Search for the cell housing the specified text and yield its (x, y) center coordinate. 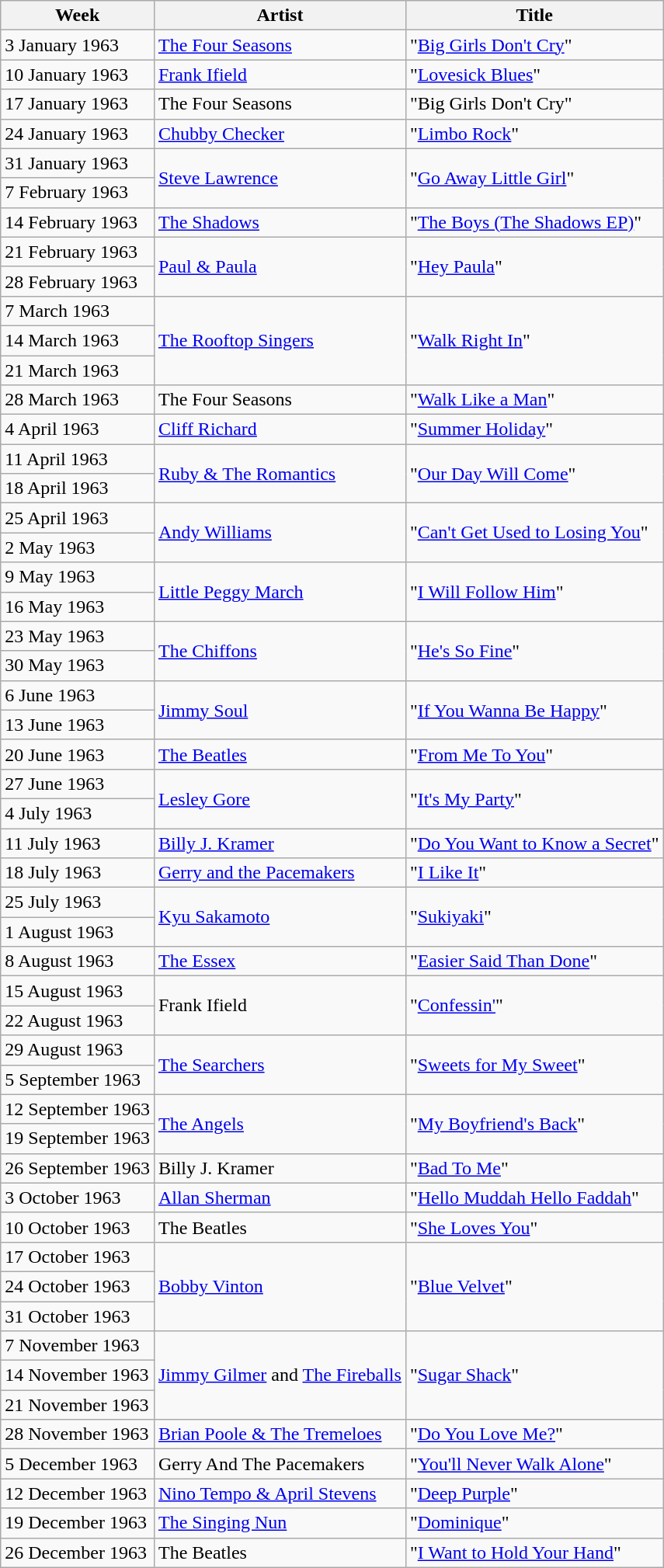
12 September 1963 (78, 1109)
"I Will Follow Him" (534, 592)
"Do You Want to Know a Secret" (534, 843)
"Blue Velvet" (534, 1286)
Chubby Checker (280, 134)
"It's My Party" (534, 798)
4 April 1963 (78, 429)
Gerry And The Pacemakers (280, 1464)
"Lovesick Blues" (534, 75)
21 November 1963 (78, 1405)
Kyu Sakamoto (280, 917)
"I Want to Hold Your Hand" (534, 1552)
"Sweets for My Sweet" (534, 1065)
The Essex (280, 961)
26 December 1963 (78, 1552)
7 February 1963 (78, 193)
23 May 1963 (78, 636)
The Singing Nun (280, 1523)
Little Peggy March (280, 592)
"Do You Love Me?" (534, 1434)
11 April 1963 (78, 459)
The Searchers (280, 1065)
28 February 1963 (78, 281)
15 August 1963 (78, 991)
Artist (280, 16)
16 May 1963 (78, 607)
10 October 1963 (78, 1227)
21 February 1963 (78, 252)
6 June 1963 (78, 695)
3 October 1963 (78, 1198)
Week (78, 16)
17 January 1963 (78, 104)
20 June 1963 (78, 754)
24 October 1963 (78, 1286)
22 August 1963 (78, 1020)
18 April 1963 (78, 488)
14 March 1963 (78, 340)
"My Boyfriend's Back" (534, 1124)
"The Boys (The Shadows EP)" (534, 222)
"Go Away Little Girl" (534, 178)
"Summer Holiday" (534, 429)
28 March 1963 (78, 400)
25 April 1963 (78, 518)
"Limbo Rock" (534, 134)
7 March 1963 (78, 311)
"Can't Get Used to Losing You" (534, 533)
The Shadows (280, 222)
3 January 1963 (78, 45)
Ruby & The Romantics (280, 474)
Bobby Vinton (280, 1286)
Steve Lawrence (280, 178)
The Rooftop Singers (280, 340)
9 May 1963 (78, 577)
12 December 1963 (78, 1493)
28 November 1963 (78, 1434)
"Sukiyaki" (534, 917)
"You'll Never Walk Alone" (534, 1464)
"Walk Like a Man" (534, 400)
Gerry and the Pacemakers (280, 873)
The Chiffons (280, 651)
"He's So Fine" (534, 651)
27 June 1963 (78, 784)
2 May 1963 (78, 548)
Allan Sherman (280, 1198)
31 October 1963 (78, 1316)
The Angels (280, 1124)
"Easier Said Than Done" (534, 961)
8 August 1963 (78, 961)
"From Me To You" (534, 754)
"If You Wanna Be Happy" (534, 710)
Paul & Paula (280, 266)
Nino Tempo & April Stevens (280, 1493)
"Hello Muddah Hello Faddah" (534, 1198)
18 July 1963 (78, 873)
Brian Poole & The Tremeloes (280, 1434)
29 August 1963 (78, 1050)
19 December 1963 (78, 1523)
Cliff Richard (280, 429)
Title (534, 16)
13 June 1963 (78, 725)
24 January 1963 (78, 134)
21 March 1963 (78, 370)
Andy Williams (280, 533)
Jimmy Soul (280, 710)
Jimmy Gilmer and The Fireballs (280, 1375)
4 July 1963 (78, 813)
"Bad To Me" (534, 1168)
"Walk Right In" (534, 340)
17 October 1963 (78, 1257)
"Hey Paula" (534, 266)
31 January 1963 (78, 163)
"Our Day Will Come" (534, 474)
19 September 1963 (78, 1139)
26 September 1963 (78, 1168)
Lesley Gore (280, 798)
10 January 1963 (78, 75)
5 September 1963 (78, 1080)
1 August 1963 (78, 932)
"Dominique" (534, 1523)
5 December 1963 (78, 1464)
"Sugar Shack" (534, 1375)
7 November 1963 (78, 1346)
"Confessin'" (534, 1006)
"She Loves You" (534, 1227)
"Deep Purple" (534, 1493)
11 July 1963 (78, 843)
25 July 1963 (78, 902)
14 November 1963 (78, 1375)
"I Like It" (534, 873)
30 May 1963 (78, 666)
14 February 1963 (78, 222)
